Search for the cell housing the specified text and yield its [X, Y] center coordinate. 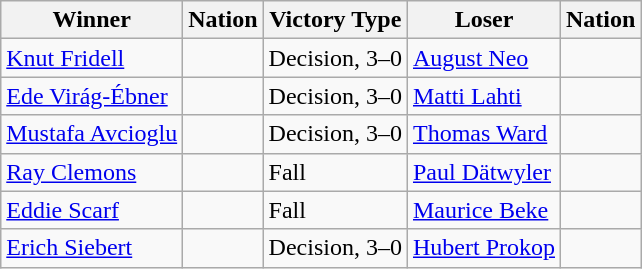
Paul Dätwyler [484, 172]
Eddie Scarf [92, 210]
Maurice Beke [484, 210]
Hubert Prokop [484, 248]
Mustafa Avcioglu [92, 134]
Matti Lahti [484, 96]
Victory Type [335, 20]
Knut Fridell [92, 58]
Loser [484, 20]
August Neo [484, 58]
Thomas Ward [484, 134]
Ray Clemons [92, 172]
Ede Virág-Ébner [92, 96]
Winner [92, 20]
Erich Siebert [92, 248]
